Locate the cell with the specified text and output its (X, Y) center coordinate. 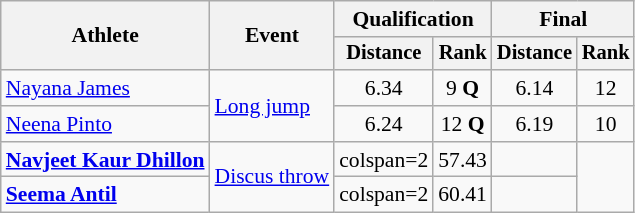
Neena Pinto (106, 124)
Athlete (106, 36)
12 (606, 88)
Final (563, 19)
Nayana James (106, 88)
9 Q (462, 88)
60.41 (462, 195)
6.14 (534, 88)
Event (272, 36)
Navjeet Kaur Dhillon (106, 160)
10 (606, 124)
57.43 (462, 160)
6.34 (384, 88)
Long jump (272, 106)
6.19 (534, 124)
12 Q (462, 124)
Seema Antil (106, 195)
Qualification (413, 19)
6.24 (384, 124)
Discus throw (272, 178)
